Determine the (x, y) coordinate at the center of the cell enclosing the given text.  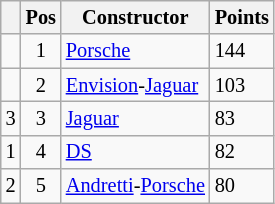
DS (136, 152)
Points (242, 17)
Jaguar (136, 118)
Andretti-Porsche (136, 186)
4 (41, 152)
Pos (41, 17)
Envision-Jaguar (136, 85)
5 (41, 186)
83 (242, 118)
80 (242, 186)
144 (242, 51)
82 (242, 152)
Constructor (136, 17)
Porsche (136, 51)
103 (242, 85)
